Capture the cell that displays the provided text and extract its (X, Y) central coordinate. 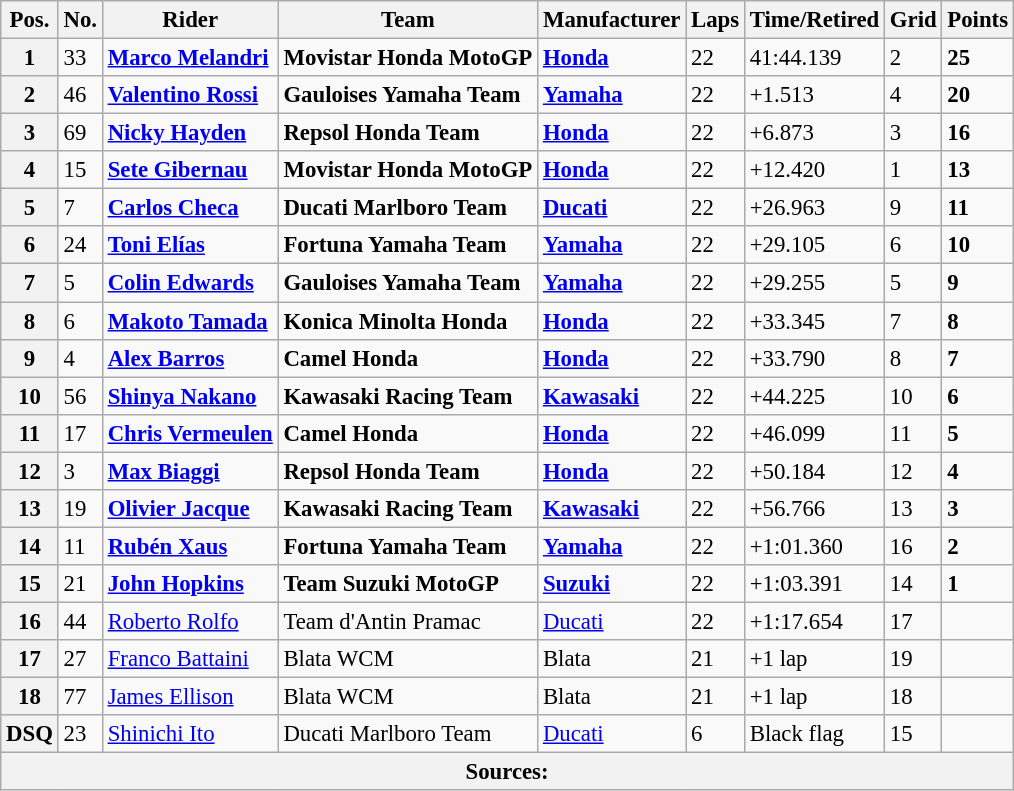
Marco Melandri (190, 58)
56 (80, 396)
+44.225 (814, 396)
Suzuki (612, 584)
Rubén Xaus (190, 546)
Time/Retired (814, 20)
+29.105 (814, 245)
20 (978, 95)
Olivier Jacque (190, 509)
Team Suzuki MotoGP (408, 584)
Carlos Checa (190, 208)
Laps (716, 20)
Black flag (814, 734)
24 (80, 245)
Grid (914, 20)
46 (80, 95)
+12.420 (814, 170)
Toni Elías (190, 245)
44 (80, 621)
Rider (190, 20)
+33.345 (814, 321)
Franco Battaini (190, 659)
+1.513 (814, 95)
Sources: (508, 772)
Roberto Rolfo (190, 621)
+46.099 (814, 433)
25 (978, 58)
77 (80, 697)
69 (80, 133)
Shinichi Ito (190, 734)
Konica Minolta Honda (408, 321)
+56.766 (814, 509)
+50.184 (814, 471)
+26.963 (814, 208)
Points (978, 20)
33 (80, 58)
+1:01.360 (814, 546)
+29.255 (814, 283)
Chris Vermeulen (190, 433)
23 (80, 734)
41:44.139 (814, 58)
James Ellison (190, 697)
+33.790 (814, 358)
Colin Edwards (190, 283)
Manufacturer (612, 20)
Makoto Tamada (190, 321)
+1:03.391 (814, 584)
Team d'Antin Pramac (408, 621)
Pos. (30, 20)
Alex Barros (190, 358)
+1:17.654 (814, 621)
Valentino Rossi (190, 95)
Nicky Hayden (190, 133)
Sete Gibernau (190, 170)
John Hopkins (190, 584)
Team (408, 20)
Shinya Nakano (190, 396)
No. (80, 20)
Max Biaggi (190, 471)
DSQ (30, 734)
27 (80, 659)
+6.873 (814, 133)
